Find where the given text appears and provide that cell's center as (x, y) coordinate. 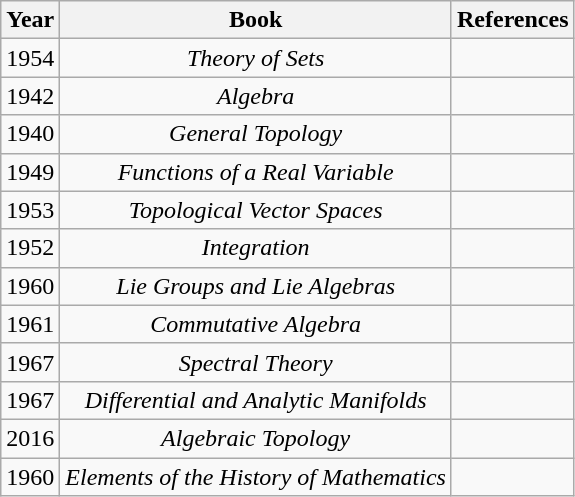
Book (256, 20)
Integration (256, 248)
1952 (30, 248)
1954 (30, 58)
Year (30, 20)
Algebra (256, 96)
Commutative Algebra (256, 324)
Algebraic Topology (256, 438)
1940 (30, 134)
Theory of Sets (256, 58)
Differential and Analytic Manifolds (256, 400)
1942 (30, 96)
Spectral Theory (256, 362)
1961 (30, 324)
Elements of the History of Mathematics (256, 477)
1953 (30, 210)
General Topology (256, 134)
Functions of a Real Variable (256, 172)
References (512, 20)
Lie Groups and Lie Algebras (256, 286)
Topological Vector Spaces (256, 210)
1949 (30, 172)
2016 (30, 438)
